Find where the given text appears and provide that cell's center as [x, y] coordinate. 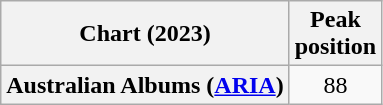
88 [335, 85]
Chart (2023) [145, 34]
Peakposition [335, 34]
Australian Albums (ARIA) [145, 85]
